Capture the cell that displays the provided text and extract its [x, y] central coordinate. 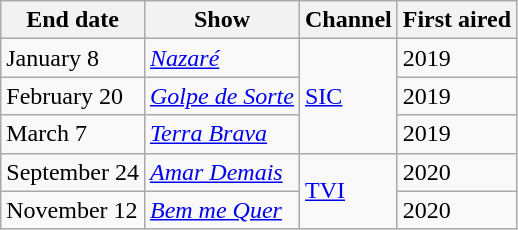
February 20 [73, 96]
Bem me Quer [222, 210]
Channel [348, 20]
End date [73, 20]
First aired [456, 20]
Show [222, 20]
September 24 [73, 172]
Nazaré [222, 58]
March 7 [73, 134]
Amar Demais [222, 172]
SIC [348, 96]
TVI [348, 191]
November 12 [73, 210]
January 8 [73, 58]
Golpe de Sorte [222, 96]
Terra Brava [222, 134]
